For the text-containing cell, return its midpoint in (X, Y) coordinate format. 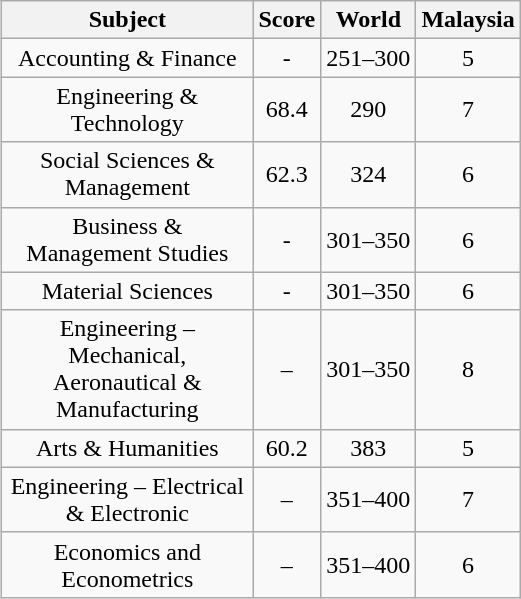
Malaysia (468, 20)
68.4 (287, 110)
62.3 (287, 174)
Business & Management Studies (128, 240)
8 (468, 370)
383 (368, 448)
Economics and Econometrics (128, 564)
Subject (128, 20)
324 (368, 174)
Material Sciences (128, 291)
Engineering & Technology (128, 110)
251–300 (368, 58)
Score (287, 20)
Arts & Humanities (128, 448)
Accounting & Finance (128, 58)
Engineering – Electrical & Electronic (128, 500)
Social Sciences & Management (128, 174)
290 (368, 110)
World (368, 20)
Engineering – Mechanical, Aeronautical & Manufacturing (128, 370)
60.2 (287, 448)
